Pinpoint the cell where the given text exists, returning its [x, y] midpoint coordinate. 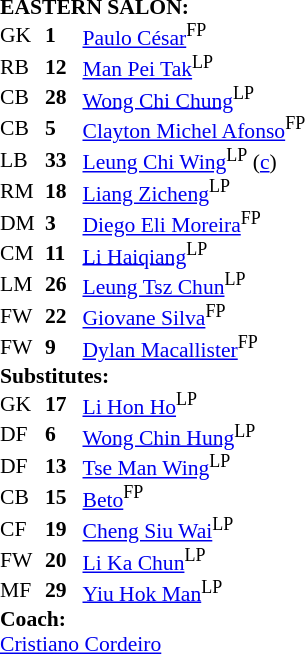
Leung Chi WingLP (c) [194, 160]
Clayton Michel AfonsoFP [194, 128]
Dylan MacallisterFP [194, 346]
Coach: [152, 620]
Liang ZichengLP [194, 190]
Leung Tsz ChunLP [194, 284]
26 [64, 284]
RM [22, 190]
Li HaiqiangLP [194, 254]
20 [64, 560]
1 [64, 36]
Man Pei TakLP [194, 66]
18 [64, 190]
5 [64, 128]
22 [64, 316]
DM [22, 222]
15 [64, 498]
13 [64, 466]
3 [64, 222]
Tse Man WingLP [194, 466]
LB [22, 160]
12 [64, 66]
Yiu Hok ManLP [194, 590]
Li Hon HoLP [194, 404]
11 [64, 254]
Substitutes: [152, 376]
17 [64, 404]
9 [64, 346]
MF [22, 590]
Wong Chi ChungLP [194, 98]
CF [22, 528]
Diego Eli MoreiraFP [194, 222]
Giovane SilvaFP [194, 316]
Wong Chin HungLP [194, 434]
Cheng Siu WaiLP [194, 528]
33 [64, 160]
28 [64, 98]
CM [22, 254]
29 [64, 590]
Paulo CésarFP [194, 36]
Li Ka ChunLP [194, 560]
RB [22, 66]
LM [22, 284]
BetoFP [194, 498]
19 [64, 528]
6 [64, 434]
